Extract the (X, Y) coordinate from the center of the cell holding the provided text.  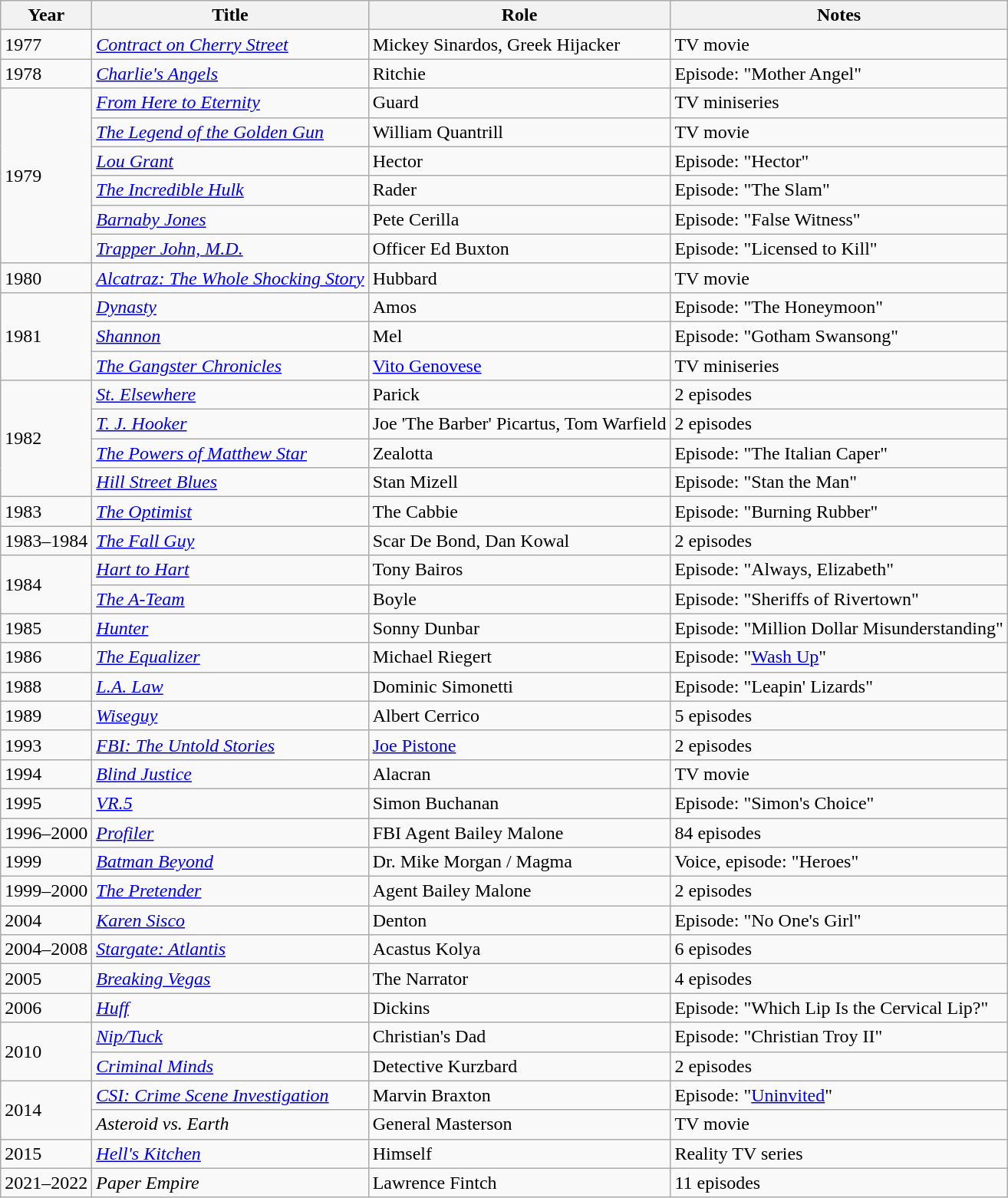
1979 (46, 176)
Hart to Hart (230, 570)
Year (46, 15)
Episode: "Stan the Man" (839, 482)
Mickey Sinardos, Greek Hijacker (519, 44)
Episode: "Simon's Choice" (839, 803)
Notes (839, 15)
Episode: "Always, Elizabeth" (839, 570)
4 episodes (839, 979)
Dominic Simonetti (519, 686)
1980 (46, 278)
1986 (46, 657)
Amos (519, 307)
The Legend of the Golden Gun (230, 132)
Scar De Bond, Dan Kowal (519, 541)
84 episodes (839, 832)
Criminal Minds (230, 1066)
Paper Empire (230, 1183)
Acastus Kolya (519, 950)
Dickins (519, 1008)
Reality TV series (839, 1154)
1996–2000 (46, 832)
Episode: "False Witness" (839, 219)
T. J. Hooker (230, 424)
1999 (46, 862)
Huff (230, 1008)
Himself (519, 1154)
Joe Pistone (519, 745)
Mel (519, 336)
1985 (46, 628)
Episode: "Uninvited" (839, 1095)
2004 (46, 920)
The Incredible Hulk (230, 190)
Episode: "No One's Girl" (839, 920)
From Here to Eternity (230, 103)
General Masterson (519, 1124)
Alcatraz: The Whole Shocking Story (230, 278)
5 episodes (839, 716)
Blind Justice (230, 774)
1995 (46, 803)
Guard (519, 103)
The Fall Guy (230, 541)
Dr. Mike Morgan / Magma (519, 862)
2021–2022 (46, 1183)
Marvin Braxton (519, 1095)
2015 (46, 1154)
Dynasty (230, 307)
Karen Sisco (230, 920)
Episode: "Christian Troy II" (839, 1037)
Episode: "Wash Up" (839, 657)
1993 (46, 745)
Trapper John, M.D. (230, 248)
2004–2008 (46, 950)
The Cabbie (519, 512)
2005 (46, 979)
Batman Beyond (230, 862)
Hubbard (519, 278)
Charlie's Angels (230, 74)
Episode: "The Honeymoon" (839, 307)
Voice, episode: "Heroes" (839, 862)
Contract on Cherry Street (230, 44)
Hill Street Blues (230, 482)
FBI Agent Bailey Malone (519, 832)
Lawrence Fintch (519, 1183)
The Optimist (230, 512)
1981 (46, 336)
Episode: "Which Lip Is the Cervical Lip?" (839, 1008)
Stan Mizell (519, 482)
Christian's Dad (519, 1037)
Simon Buchanan (519, 803)
2010 (46, 1052)
Ritchie (519, 74)
Wiseguy (230, 716)
Michael Riegert (519, 657)
Episode: "Burning Rubber" (839, 512)
Sonny Dunbar (519, 628)
CSI: Crime Scene Investigation (230, 1095)
Hell's Kitchen (230, 1154)
2006 (46, 1008)
Barnaby Jones (230, 219)
Episode: "Mother Angel" (839, 74)
Joe 'The Barber' Picartus, Tom Warfield (519, 424)
1984 (46, 584)
Episode: "Gotham Swansong" (839, 336)
St. Elsewhere (230, 395)
The Narrator (519, 979)
Episode: "Hector" (839, 161)
Rader (519, 190)
The A-Team (230, 599)
Episode: "Licensed to Kill" (839, 248)
Hector (519, 161)
Vito Genovese (519, 366)
Detective Kurzbard (519, 1066)
1989 (46, 716)
Episode: "Million Dollar Misunderstanding" (839, 628)
VR.5 (230, 803)
Title (230, 15)
The Equalizer (230, 657)
1994 (46, 774)
Role (519, 15)
Lou Grant (230, 161)
Asteroid vs. Earth (230, 1124)
1999–2000 (46, 891)
1977 (46, 44)
Albert Cerrico (519, 716)
Boyle (519, 599)
2014 (46, 1110)
6 episodes (839, 950)
Episode: "Leapin' Lizards" (839, 686)
Profiler (230, 832)
Episode: "The Italian Caper" (839, 453)
The Powers of Matthew Star (230, 453)
Agent Bailey Malone (519, 891)
11 episodes (839, 1183)
Stargate: Atlantis (230, 950)
Shannon (230, 336)
Hunter (230, 628)
1988 (46, 686)
Nip/Tuck (230, 1037)
Episode: "Sheriffs of Rivertown" (839, 599)
Pete Cerilla (519, 219)
Alacran (519, 774)
1978 (46, 74)
1983–1984 (46, 541)
The Pretender (230, 891)
William Quantrill (519, 132)
1983 (46, 512)
Tony Bairos (519, 570)
1982 (46, 439)
Breaking Vegas (230, 979)
Zealotta (519, 453)
Denton (519, 920)
Parick (519, 395)
The Gangster Chronicles (230, 366)
Officer Ed Buxton (519, 248)
Episode: "The Slam" (839, 190)
L.A. Law (230, 686)
FBI: The Untold Stories (230, 745)
